Locate the cell with the specified text and output its (X, Y) center coordinate. 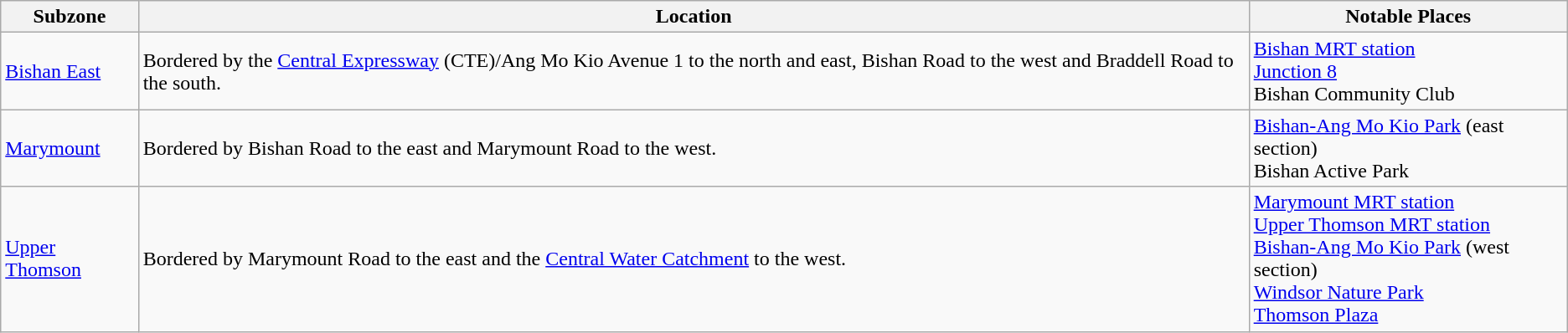
Marymount MRT stationUpper Thomson MRT stationBishan-Ang Mo Kio Park (west section)Windsor Nature ParkThomson Plaza (1408, 259)
Bishan-Ang Mo Kio Park (east section)Bishan Active Park (1408, 148)
Bordered by Bishan Road to the east and Marymount Road to the west. (694, 148)
Marymount (70, 148)
Bordered by the Central Expressway (CTE)/Ang Mo Kio Avenue 1 to the north and east, Bishan Road to the west and Braddell Road to the south. (694, 71)
Bishan East (70, 71)
Subzone (70, 17)
Location (694, 17)
Notable Places (1408, 17)
Bishan MRT stationJunction 8Bishan Community Club (1408, 71)
Upper Thomson (70, 259)
Bordered by Marymount Road to the east and the Central Water Catchment to the west. (694, 259)
